Find where the given text appears and provide that cell's center as (x, y) coordinate. 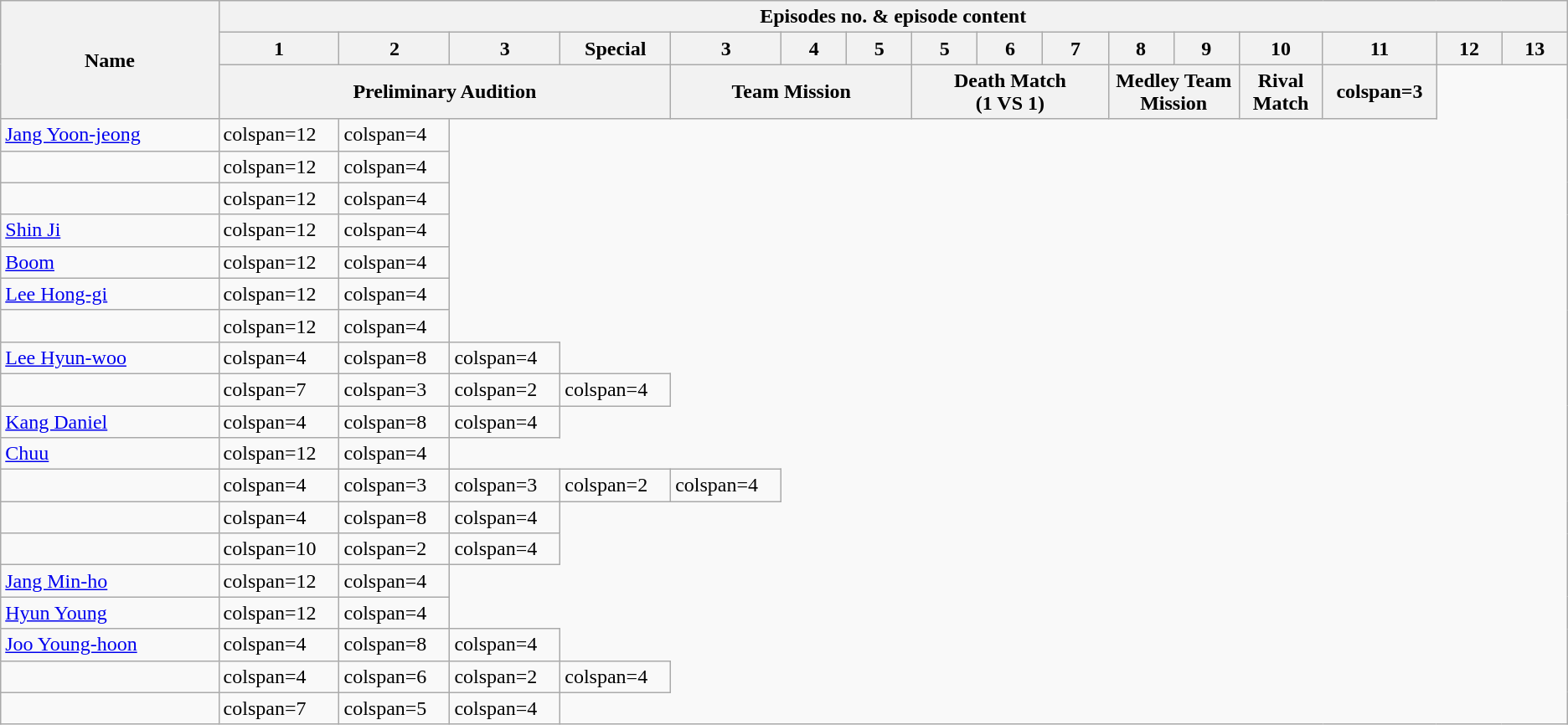
Name (110, 60)
Hyun Young (110, 613)
6 (1010, 49)
Shin Ji (110, 230)
8 (1141, 49)
Chuu (110, 454)
colspan=5 (395, 708)
colspan=10 (279, 549)
Team Mission (792, 92)
Episodes no. & episode content (893, 17)
Kang Daniel (110, 421)
Lee Hong-gi (110, 294)
9 (1206, 49)
4 (814, 49)
Jang Min-ho (110, 581)
13 (1534, 49)
Jang Yoon-jeong (110, 135)
7 (1075, 49)
11 (1380, 49)
Preliminary Audition (445, 92)
Rival Match (1281, 92)
2 (395, 49)
Medley Team Mission (1173, 92)
colspan=6 (395, 676)
Boom (110, 262)
10 (1281, 49)
Lee Hyun-woo (110, 357)
Death Match(1 VS 1) (1010, 92)
1 (279, 49)
Special (616, 49)
Joo Young-hoon (110, 645)
12 (1469, 49)
